Return (x, y) of the center of cell containing provided text 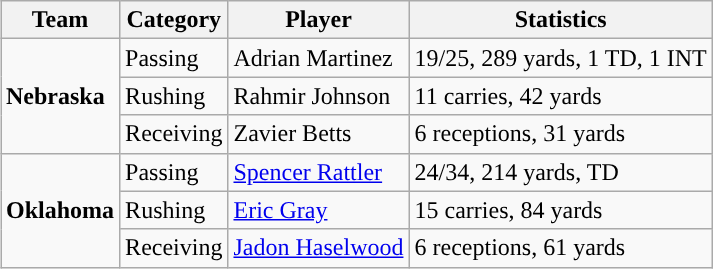
Player (318, 20)
15 carries, 84 yards (560, 210)
Statistics (560, 20)
19/25, 289 yards, 1 TD, 1 INT (560, 58)
6 receptions, 31 yards (560, 134)
24/34, 214 yards, TD (560, 172)
Spencer Rattler (318, 172)
6 receptions, 61 yards (560, 248)
Zavier Betts (318, 134)
Eric Gray (318, 210)
Jadon Haselwood (318, 248)
11 carries, 42 yards (560, 96)
Team (60, 20)
Category (174, 20)
Oklahoma (60, 210)
Rahmir Johnson (318, 96)
Nebraska (60, 96)
Adrian Martinez (318, 58)
